Determine the [x, y] coordinate at the center of the cell enclosing the given text.  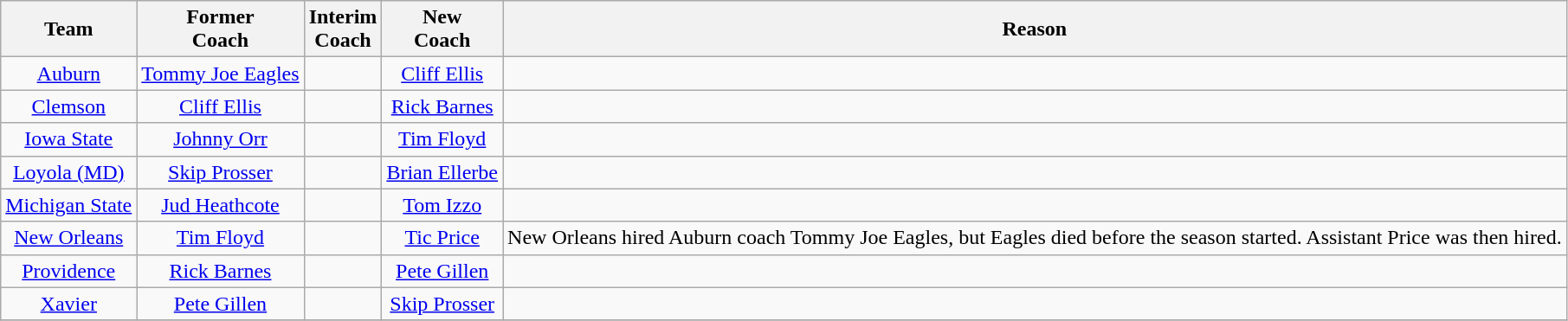
Brian Ellerbe [442, 172]
New Orleans [69, 238]
Loyola (MD) [69, 172]
NewCoach [442, 29]
FormerCoach [220, 29]
Tom Izzo [442, 205]
Team [69, 29]
Michigan State [69, 205]
Johnny Orr [220, 139]
Providence [69, 271]
Clemson [69, 106]
Auburn [69, 74]
Xavier [69, 304]
New Orleans hired Auburn coach Tommy Joe Eagles, but Eagles died before the season started. Assistant Price was then hired. [1036, 238]
Reason [1036, 29]
Iowa State [69, 139]
Jud Heathcote [220, 205]
Tic Price [442, 238]
InterimCoach [343, 29]
Tommy Joe Eagles [220, 74]
